Determine the (X, Y) coordinate at the center of the cell enclosing the given text.  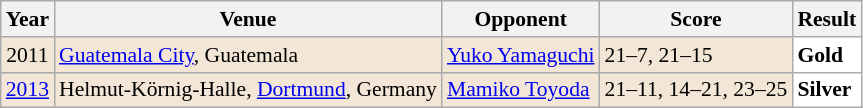
Opponent (521, 19)
Year (28, 19)
Silver (826, 90)
Venue (248, 19)
21–7, 21–15 (696, 55)
Helmut-Körnig-Halle, Dortmund, Germany (248, 90)
Score (696, 19)
Mamiko Toyoda (521, 90)
2011 (28, 55)
2013 (28, 90)
Result (826, 19)
Guatemala City, Guatemala (248, 55)
21–11, 14–21, 23–25 (696, 90)
Gold (826, 55)
Yuko Yamaguchi (521, 55)
